Return (x, y) of the center of cell containing provided text 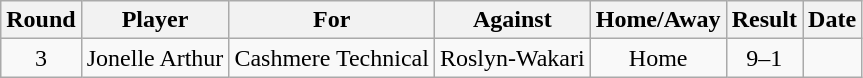
Jonelle Arthur (155, 58)
Home/Away (658, 20)
Cashmere Technical (332, 58)
Result (764, 20)
Player (155, 20)
9–1 (764, 58)
For (332, 20)
3 (41, 58)
Roslyn-Wakari (512, 58)
Date (832, 20)
Against (512, 20)
Round (41, 20)
Home (658, 58)
